Detect which cell encompasses the target text, then output its [x, y] center coordinate. 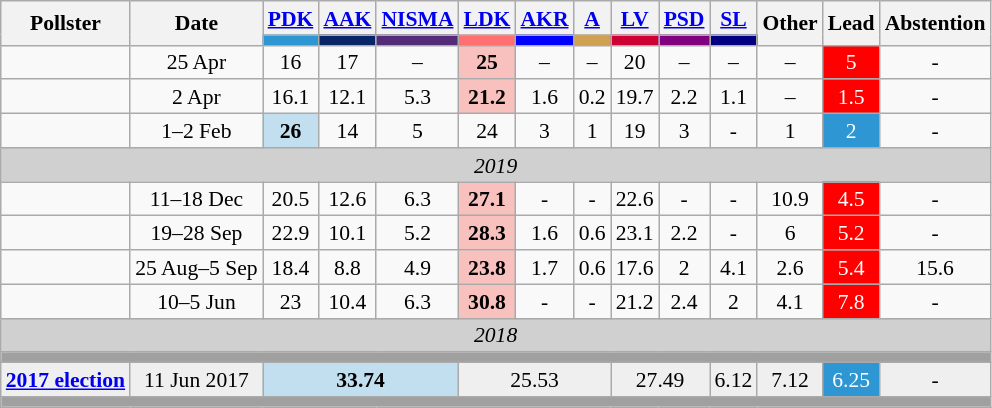
25.53 [535, 380]
17.6 [635, 267]
10.4 [347, 301]
16 [291, 62]
Lead [852, 23]
6 [790, 233]
Pollster [66, 23]
7.8 [852, 301]
11–18 Dec [196, 199]
23.1 [635, 233]
28.3 [488, 233]
12.6 [347, 199]
23 [291, 301]
26 [291, 131]
22.9 [291, 233]
7.12 [790, 380]
1.5 [852, 97]
15.6 [936, 267]
10.9 [790, 199]
LDK [488, 18]
PSD [684, 18]
18.4 [291, 267]
20 [635, 62]
19.7 [635, 97]
2 Apr [196, 97]
Date [196, 23]
2.6 [790, 267]
2019 [496, 165]
22.6 [635, 199]
6.12 [734, 380]
AAK [347, 18]
5.3 [417, 97]
NISMA [417, 18]
25 Apr [196, 62]
19 [635, 131]
Other [790, 23]
LV [635, 18]
19–28 Sep [196, 233]
12.1 [347, 97]
A [592, 18]
27.49 [660, 380]
1–2 Feb [196, 131]
PDK [291, 18]
2017 election [66, 380]
33.74 [361, 380]
23.8 [488, 267]
5.4 [852, 267]
10.1 [347, 233]
30.8 [488, 301]
SL [734, 18]
14 [347, 131]
11 Jun 2017 [196, 380]
1.1 [734, 97]
6.25 [852, 380]
4.9 [417, 267]
AKR [544, 18]
0.2 [592, 97]
16.1 [291, 97]
10–5 Jun [196, 301]
25 Aug–5 Sep [196, 267]
2018 [496, 335]
1.7 [544, 267]
Abstention [936, 23]
20.5 [291, 199]
25 [488, 62]
27.1 [488, 199]
17 [347, 62]
4.5 [852, 199]
24 [488, 131]
2.4 [684, 301]
8.8 [347, 267]
